For the text-containing cell, return its midpoint in [x, y] coordinate format. 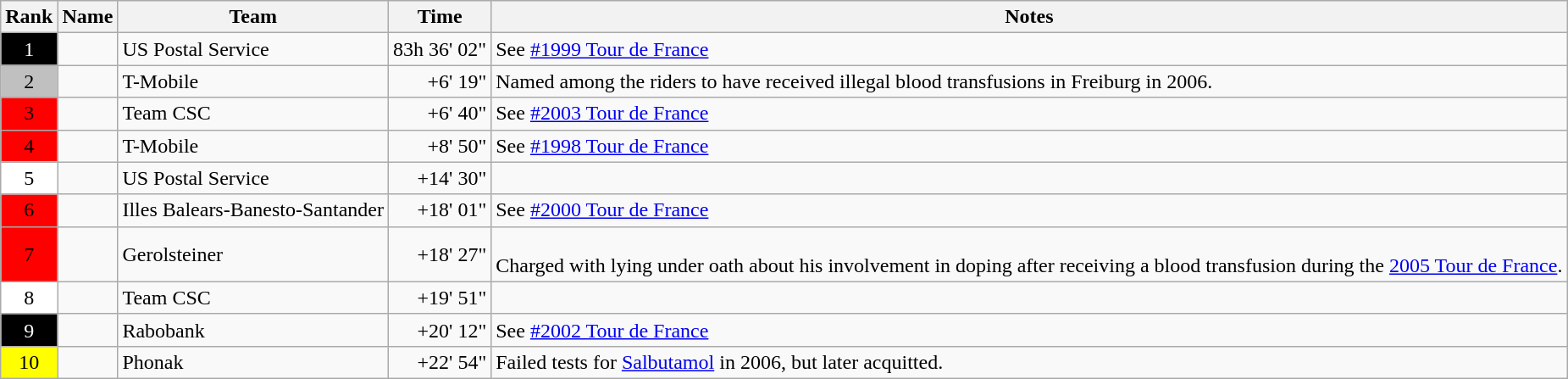
See #1999 Tour de France [1029, 49]
9 [29, 330]
10 [29, 362]
Failed tests for Salbutamol in 2006, but later acquitted. [1029, 362]
+14' 30" [440, 178]
1 [29, 49]
6 [29, 210]
+8' 50" [440, 146]
5 [29, 178]
Rank [29, 17]
2 [29, 81]
3 [29, 114]
Charged with lying under oath about his involvement in doping after receiving a blood transfusion during the 2005 Tour de France. [1029, 254]
Named among the riders to have received illegal blood transfusions in Freiburg in 2006. [1029, 81]
83h 36' 02" [440, 49]
+20' 12" [440, 330]
+22' 54" [440, 362]
4 [29, 146]
+18' 01" [440, 210]
Phonak [253, 362]
+18' 27" [440, 254]
See #2000 Tour de France [1029, 210]
8 [29, 298]
See #1998 Tour de France [1029, 146]
+19' 51" [440, 298]
Name [88, 17]
Team [253, 17]
See #2003 Tour de France [1029, 114]
Gerolsteiner [253, 254]
Rabobank [253, 330]
7 [29, 254]
Illes Balears-Banesto-Santander [253, 210]
See #2002 Tour de France [1029, 330]
+6' 40" [440, 114]
Notes [1029, 17]
+6' 19" [440, 81]
Time [440, 17]
